Return the [X, Y] coordinate for the center point of the cell that contains the specified text.  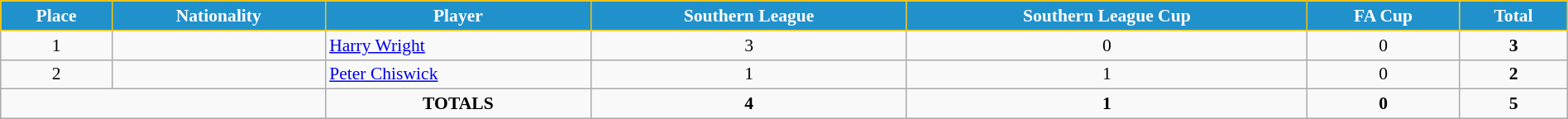
Peter Chiswick [458, 74]
FA Cup [1383, 16]
Southern League Cup [1107, 16]
4 [749, 104]
Total [1513, 16]
Harry Wright [458, 45]
Nationality [219, 16]
Southern League [749, 16]
Place [56, 16]
Player [458, 16]
5 [1513, 104]
TOTALS [458, 104]
